Output the [X, Y] coordinate of the center of the cell containing the given text.  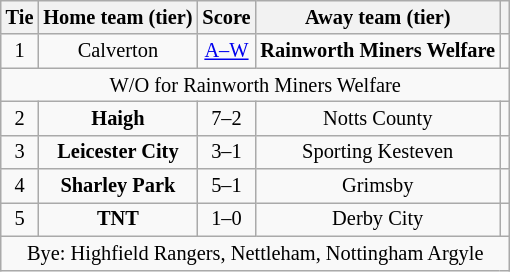
3 [20, 152]
7–2 [226, 118]
Haigh [118, 118]
Home team (tier) [118, 17]
Calverton [118, 51]
W/O for Rainworth Miners Welfare [256, 85]
1–0 [226, 219]
A–W [226, 51]
5 [20, 219]
Sporting Kesteven [377, 152]
TNT [118, 219]
Leicester City [118, 152]
4 [20, 186]
2 [20, 118]
Grimsby [377, 186]
5–1 [226, 186]
1 [20, 51]
Score [226, 17]
Tie [20, 17]
Sharley Park [118, 186]
Away team (tier) [377, 17]
Derby City [377, 219]
Rainworth Miners Welfare [377, 51]
3–1 [226, 152]
Bye: Highfield Rangers, Nettleham, Nottingham Argyle [256, 253]
Notts County [377, 118]
